Locate the cell with the specified text and output its (X, Y) center coordinate. 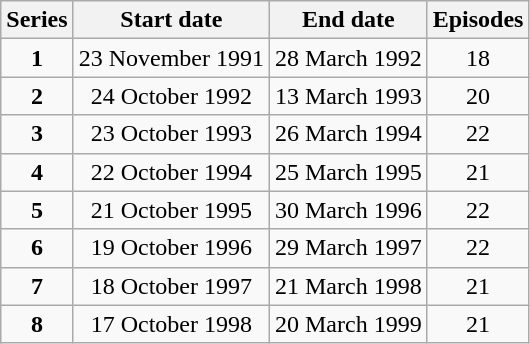
29 March 1997 (348, 248)
23 October 1993 (171, 134)
Episodes (478, 20)
7 (37, 286)
30 March 1996 (348, 210)
End date (348, 20)
Series (37, 20)
22 October 1994 (171, 172)
18 October 1997 (171, 286)
20 (478, 96)
Start date (171, 20)
17 October 1998 (171, 324)
4 (37, 172)
19 October 1996 (171, 248)
26 March 1994 (348, 134)
18 (478, 58)
3 (37, 134)
13 March 1993 (348, 96)
23 November 1991 (171, 58)
5 (37, 210)
28 March 1992 (348, 58)
6 (37, 248)
25 March 1995 (348, 172)
21 October 1995 (171, 210)
24 October 1992 (171, 96)
1 (37, 58)
21 March 1998 (348, 286)
2 (37, 96)
8 (37, 324)
20 March 1999 (348, 324)
